Capture the cell that displays the provided text and extract its [X, Y] central coordinate. 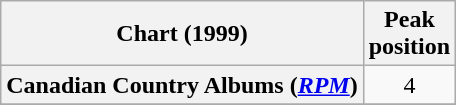
Canadian Country Albums (RPM) [182, 85]
4 [409, 85]
Chart (1999) [182, 34]
Peak position [409, 34]
